Return the [X, Y] coordinate for the center point of the cell that contains the specified text.  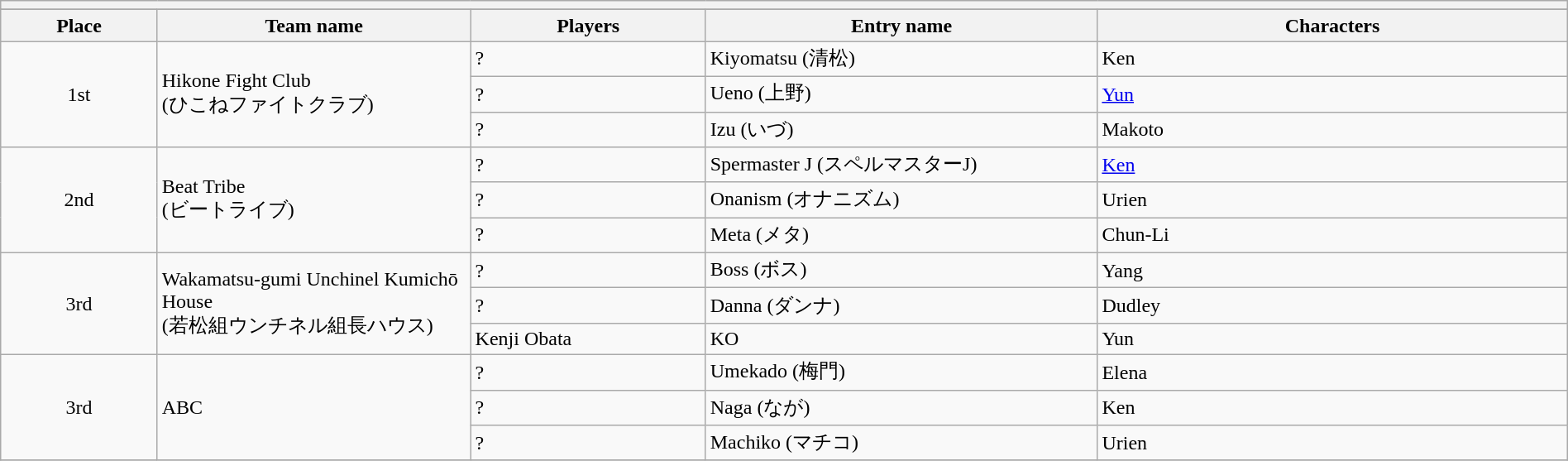
Kiyomatsu (清松) [901, 60]
Ueno (上野) [901, 94]
Yang [1332, 270]
Place [79, 26]
Spermaster J (スペルマスターJ) [901, 166]
Entry name [901, 26]
Dudley [1332, 306]
Machiko (マチコ) [901, 444]
Danna (ダンナ) [901, 306]
Wakamatsu-gumi Unchinel Kumichō House(若松組ウンチネル組長ハウス) [314, 303]
Chun-Li [1332, 235]
Meta (メタ) [901, 235]
Boss (ボス) [901, 270]
1st [79, 94]
ABC [314, 407]
2nd [79, 200]
Beat Tribe(ビートライブ) [314, 200]
Kenji Obata [588, 339]
Characters [1332, 26]
Players [588, 26]
Team name [314, 26]
Naga (なが) [901, 407]
Makoto [1332, 129]
KO [901, 339]
Elena [1332, 372]
Umekado (梅門) [901, 372]
Hikone Fight Club(ひこねファイトクラブ) [314, 94]
Izu (いづ) [901, 129]
Onanism (オナニズム) [901, 200]
